Locate the cell with the specified text and output its [x, y] center coordinate. 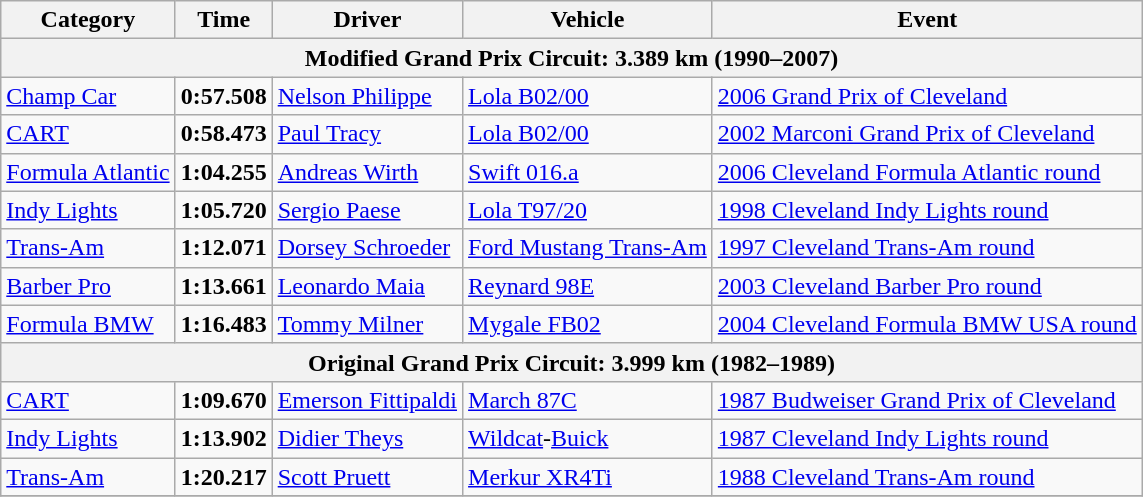
Lola T97/20 [588, 210]
1:12.071 [224, 248]
1997 Cleveland Trans-Am round [927, 248]
Original Grand Prix Circuit: 3.999 km (1982–1989) [572, 362]
2003 Cleveland Barber Pro round [927, 286]
Andreas Wirth [367, 172]
1987 Budweiser Grand Prix of Cleveland [927, 400]
March 87C [588, 400]
Modified Grand Prix Circuit: 3.389 km (1990–2007) [572, 58]
Nelson Philippe [367, 96]
1:09.670 [224, 400]
1:16.483 [224, 324]
Reynard 98E [588, 286]
Swift 016.a [588, 172]
Ford Mustang Trans-Am [588, 248]
Sergio Paese [367, 210]
Dorsey Schroeder [367, 248]
Formula Atlantic [88, 172]
1:05.720 [224, 210]
Driver [367, 20]
Wildcat-Buick [588, 438]
Formula BMW [88, 324]
1988 Cleveland Trans-Am round [927, 477]
Mygale FB02 [588, 324]
1998 Cleveland Indy Lights round [927, 210]
2004 Cleveland Formula BMW USA round [927, 324]
0:58.473 [224, 134]
2006 Cleveland Formula Atlantic round [927, 172]
1:20.217 [224, 477]
Merkur XR4Ti [588, 477]
2006 Grand Prix of Cleveland [927, 96]
Emerson Fittipaldi [367, 400]
2002 Marconi Grand Prix of Cleveland [927, 134]
Didier Theys [367, 438]
Champ Car [88, 96]
Tommy Milner [367, 324]
Barber Pro [88, 286]
0:57.508 [224, 96]
Time [224, 20]
Leonardo Maia [367, 286]
Vehicle [588, 20]
Category [88, 20]
1987 Cleveland Indy Lights round [927, 438]
Event [927, 20]
1:13.902 [224, 438]
1:13.661 [224, 286]
Scott Pruett [367, 477]
Paul Tracy [367, 134]
1:04.255 [224, 172]
